Locate the cell with the specified text and output its (X, Y) center coordinate. 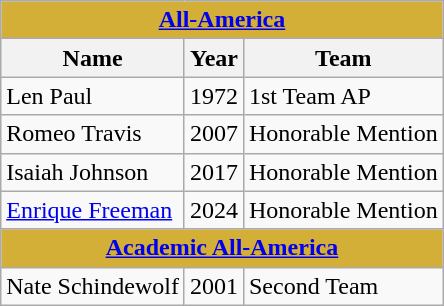
2007 (214, 134)
All-America (222, 20)
Academic All-America (222, 248)
Second Team (343, 286)
Name (93, 58)
2001 (214, 286)
2017 (214, 172)
Team (343, 58)
1st Team AP (343, 96)
Romeo Travis (93, 134)
Isaiah Johnson (93, 172)
Nate Schindewolf (93, 286)
2024 (214, 210)
Len Paul (93, 96)
Year (214, 58)
Enrique Freeman (93, 210)
1972 (214, 96)
